Provide the (x, y) coordinate of the cell's center where the given text is located.  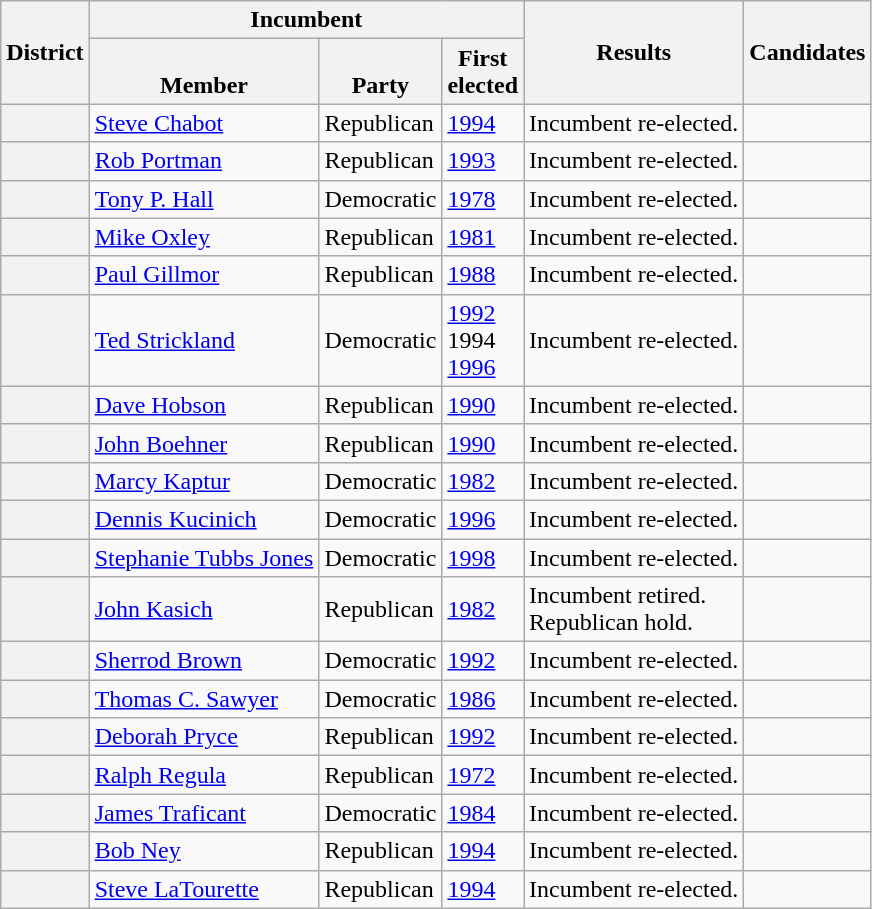
1984 (483, 813)
Candidates (808, 52)
1988 (483, 275)
Ralph Regula (204, 775)
Dennis Kucinich (204, 519)
John Boehner (204, 443)
Steve Chabot (204, 123)
1972 (483, 775)
1993 (483, 161)
Stephanie Tubbs Jones (204, 557)
Party (380, 72)
Dave Hobson (204, 405)
Mike Oxley (204, 237)
Thomas C. Sawyer (204, 699)
1981 (483, 237)
1978 (483, 199)
Results (634, 52)
Deborah Pryce (204, 737)
Steve LaTourette (204, 889)
1996 (483, 519)
Sherrod Brown (204, 661)
Firstelected (483, 72)
Ted Strickland (204, 340)
Member (204, 72)
Tony P. Hall (204, 199)
James Traficant (204, 813)
Paul Gillmor (204, 275)
Incumbent (306, 20)
Incumbent retired.Republican hold. (634, 610)
19921994 1996 (483, 340)
1986 (483, 699)
Rob Portman (204, 161)
John Kasich (204, 610)
Bob Ney (204, 851)
1998 (483, 557)
District (45, 52)
Marcy Kaptur (204, 481)
